Find where the given text appears and provide that cell's center as [x, y] coordinate. 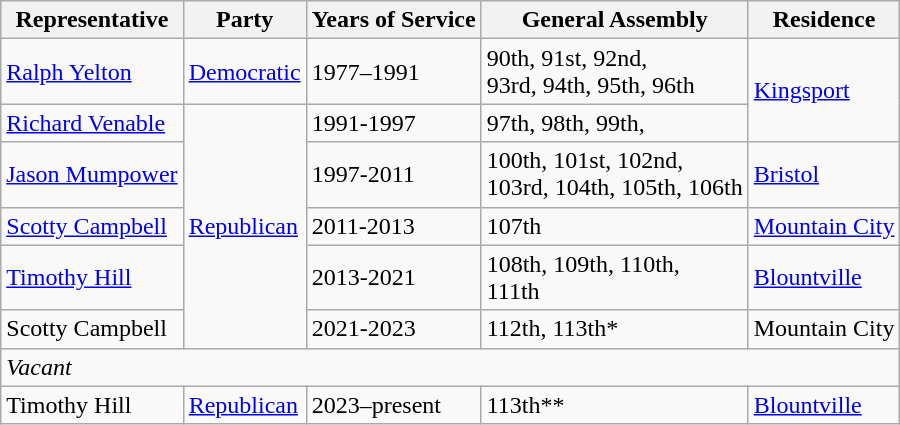
1977–1991 [394, 72]
2021-2023 [394, 329]
Richard Venable [92, 123]
Residence [824, 20]
Representative [92, 20]
2011-2013 [394, 226]
1991-1997 [394, 123]
General Assembly [614, 20]
1997-2011 [394, 174]
97th, 98th, 99th, [614, 123]
2013-2021 [394, 278]
2023–present [394, 405]
108th, 109th, 110th,111th [614, 278]
112th, 113th* [614, 329]
107th [614, 226]
Years of Service [394, 20]
Bristol [824, 174]
Ralph Yelton [92, 72]
90th, 91st, 92nd,93rd, 94th, 95th, 96th [614, 72]
Kingsport [824, 90]
Vacant [450, 367]
100th, 101st, 102nd,103rd, 104th, 105th, 106th [614, 174]
Party [244, 20]
113th** [614, 405]
Jason Mumpower [92, 174]
Democratic [244, 72]
